Search for the cell housing the specified text and yield its (X, Y) center coordinate. 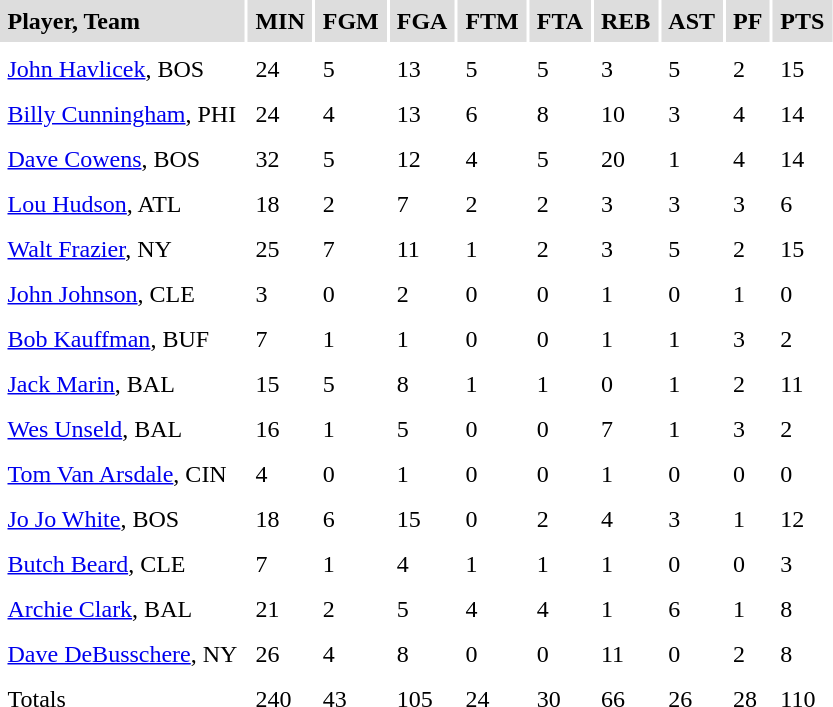
John Havlicek, BOS (122, 69)
PF (748, 21)
10 (625, 114)
Dave Cowens, BOS (122, 159)
AST (692, 21)
32 (280, 159)
25 (280, 249)
Jack Marin, BAL (122, 384)
Billy Cunningham, PHI (122, 114)
Player, Team (122, 21)
Walt Frazier, NY (122, 249)
20 (625, 159)
Lou Hudson, ATL (122, 204)
Jo Jo White, BOS (122, 519)
Wes Unseld, BAL (122, 429)
Bob Kauffman, BUF (122, 339)
FGM (350, 21)
26 (280, 654)
John Johnson, CLE (122, 294)
21 (280, 609)
FGA (422, 21)
PTS (802, 21)
FTM (492, 21)
Butch Beard, CLE (122, 564)
Dave DeBusschere, NY (122, 654)
Tom Van Arsdale, CIN (122, 474)
REB (625, 21)
Archie Clark, BAL (122, 609)
MIN (280, 21)
FTA (560, 21)
16 (280, 429)
